Return the (X, Y) coordinate for the center point of the cell that contains the specified text.  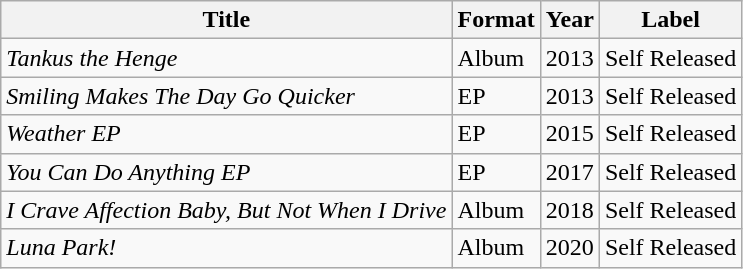
2018 (570, 210)
You Can Do Anything EP (226, 172)
2015 (570, 134)
2020 (570, 248)
Year (570, 20)
Label (670, 20)
I Crave Affection Baby, But Not When I Drive (226, 210)
Title (226, 20)
Format (496, 20)
Luna Park! (226, 248)
Tankus the Henge (226, 58)
Weather EP (226, 134)
Smiling Makes The Day Go Quicker (226, 96)
2017 (570, 172)
